Provide the (x, y) coordinate of the cell's center where the given text is located.  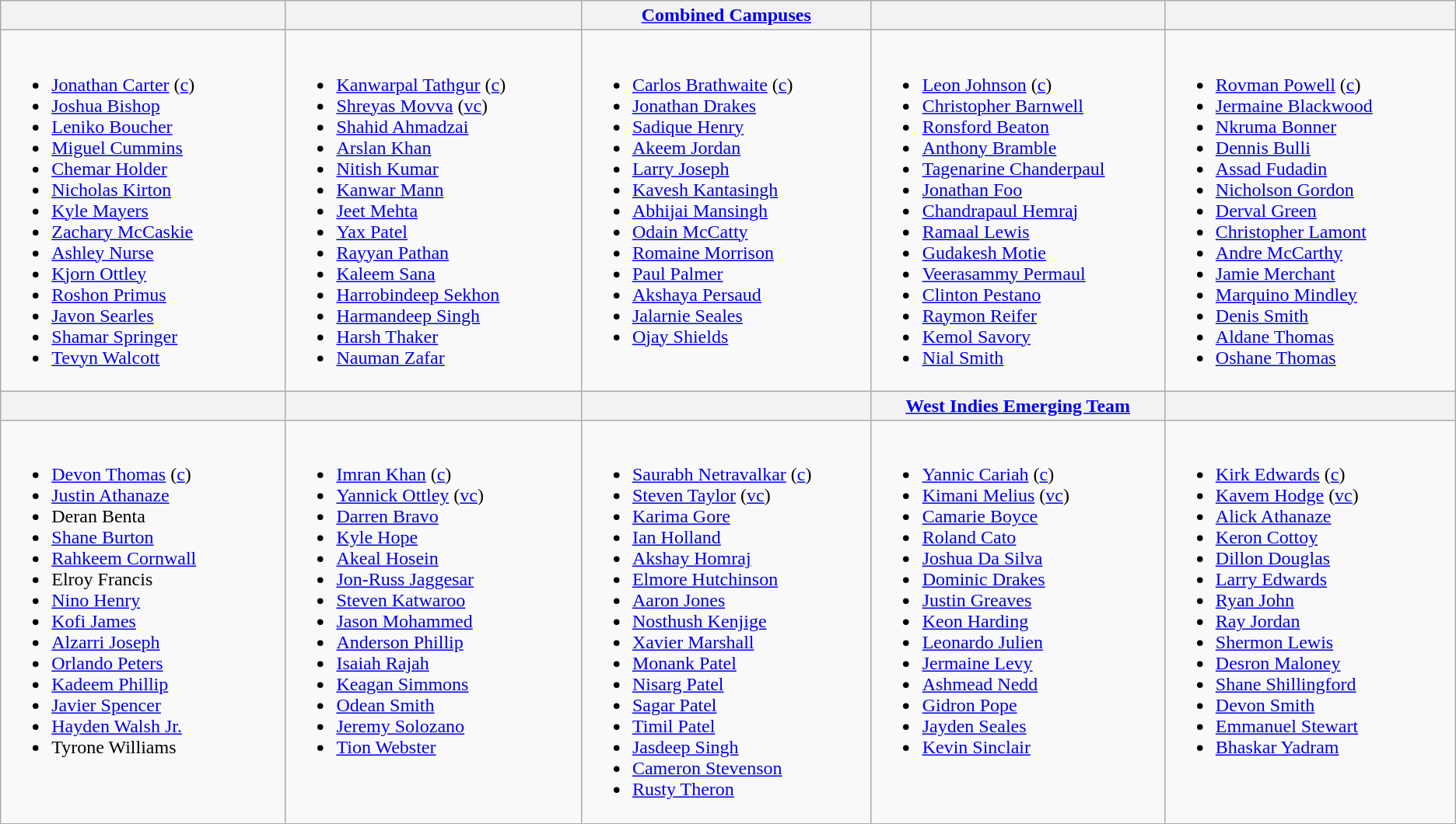
Combined Campuses (726, 16)
West Indies Emerging Team (1017, 406)
